Search for the cell housing the specified text and yield its (x, y) center coordinate. 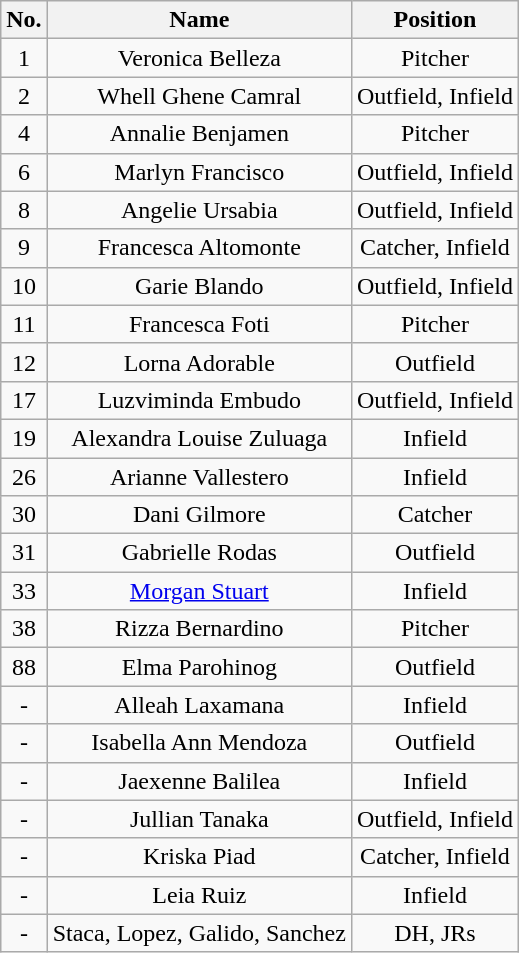
Rizza Bernardino (199, 629)
8 (24, 210)
Arianne Vallestero (199, 477)
Name (199, 20)
Catcher (434, 515)
1 (24, 58)
Position (434, 20)
Luzviminda Embudo (199, 400)
Veronica Belleza (199, 58)
Lorna Adorable (199, 362)
Staca, Lopez, Galido, Sanchez (199, 933)
DH, JRs (434, 933)
9 (24, 248)
Jaexenne Balilea (199, 781)
12 (24, 362)
Alexandra Louise Zuluaga (199, 438)
38 (24, 629)
31 (24, 553)
4 (24, 134)
Jullian Tanaka (199, 819)
Leia Ruiz (199, 895)
Angelie Ursabia (199, 210)
Dani Gilmore (199, 515)
26 (24, 477)
Francesca Foti (199, 324)
Morgan Stuart (199, 591)
6 (24, 172)
Elma Parohinog (199, 667)
88 (24, 667)
2 (24, 96)
30 (24, 515)
Gabrielle Rodas (199, 553)
Isabella Ann Mendoza (199, 743)
10 (24, 286)
Marlyn Francisco (199, 172)
Alleah Laxamana (199, 705)
Francesca Altomonte (199, 248)
Kriska Piad (199, 857)
Annalie Benjamen (199, 134)
17 (24, 400)
11 (24, 324)
19 (24, 438)
Garie Blando (199, 286)
33 (24, 591)
No. (24, 20)
Whell Ghene Camral (199, 96)
